Identify which cell holds the provided text, then report its (x, y) central coordinate. 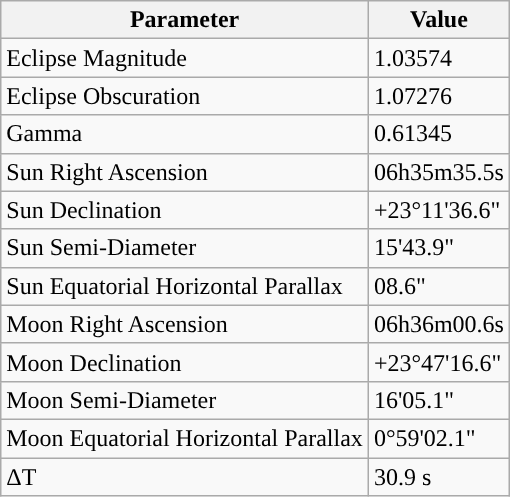
ΔT (185, 477)
1.03574 (438, 58)
16'05.1" (438, 400)
Moon Declination (185, 362)
30.9 s (438, 477)
06h36m00.6s (438, 324)
Sun Right Ascension (185, 172)
+23°47'16.6" (438, 362)
0°59'02.1" (438, 438)
Sun Semi-Diameter (185, 248)
0.61345 (438, 134)
Eclipse Magnitude (185, 58)
Sun Declination (185, 210)
Gamma (185, 134)
Moon Right Ascension (185, 324)
Eclipse Obscuration (185, 96)
1.07276 (438, 96)
Value (438, 20)
Moon Equatorial Horizontal Parallax (185, 438)
15'43.9" (438, 248)
06h35m35.5s (438, 172)
Parameter (185, 20)
08.6" (438, 286)
Moon Semi-Diameter (185, 400)
+23°11'36.6" (438, 210)
Sun Equatorial Horizontal Parallax (185, 286)
